From the cell containing the given text, extract its center point as (X, Y) coordinate. 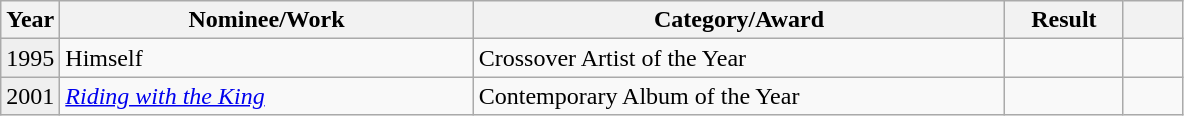
Nominee/Work (266, 20)
Contemporary Album of the Year (739, 96)
Himself (266, 58)
Year (30, 20)
1995 (30, 58)
Result (1064, 20)
Category/Award (739, 20)
2001 (30, 96)
Crossover Artist of the Year (739, 58)
Riding with the King (266, 96)
